Return the [X, Y] coordinate for the center point of the cell that contains the specified text.  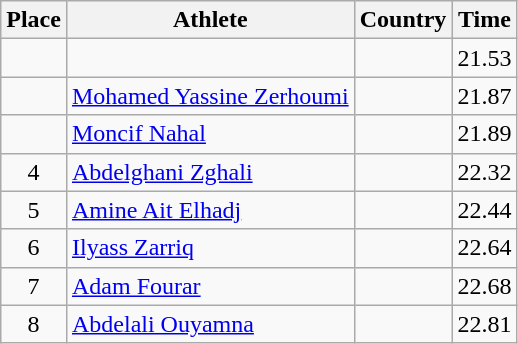
Ilyass Zarriq [210, 248]
Abdelghani Zghali [210, 172]
21.87 [484, 96]
22.32 [484, 172]
22.64 [484, 248]
Moncif Nahal [210, 134]
Amine Ait Elhadj [210, 210]
22.68 [484, 286]
21.89 [484, 134]
8 [34, 324]
Place [34, 20]
22.81 [484, 324]
Mohamed Yassine Zerhoumi [210, 96]
Country [403, 20]
21.53 [484, 58]
5 [34, 210]
22.44 [484, 210]
7 [34, 286]
6 [34, 248]
Time [484, 20]
4 [34, 172]
Athlete [210, 20]
Abdelali Ouyamna [210, 324]
Adam Fourar [210, 286]
